Find where the given text appears and provide that cell's center as (X, Y) coordinate. 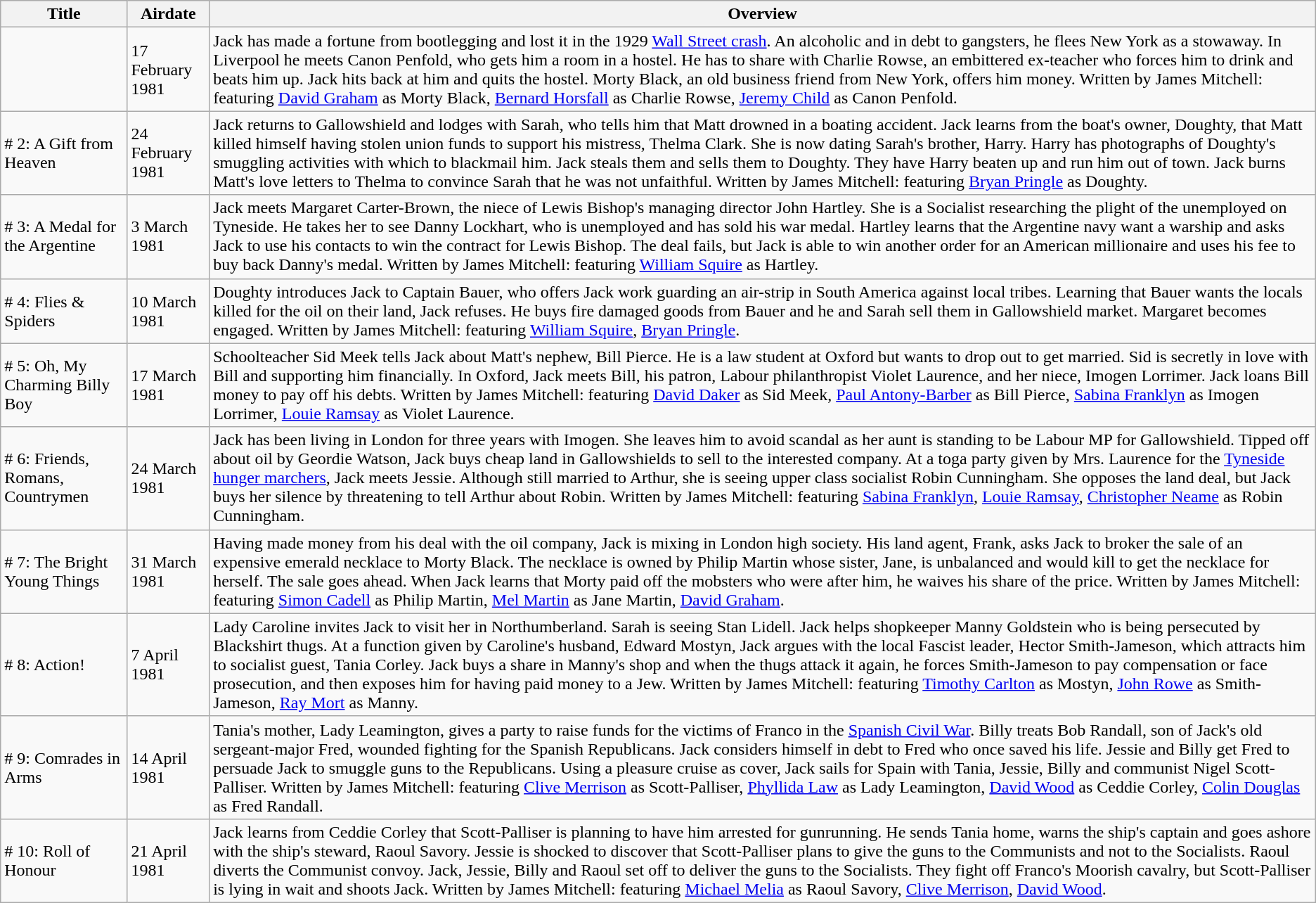
3 March 1981 (169, 236)
# 2: A Gift from Heaven (64, 153)
7 April 1981 (169, 665)
14 April 1981 (169, 767)
# 7: The Bright Young Things (64, 571)
24 March 1981 (169, 478)
# 6: Friends, Romans, Countrymen (64, 478)
17 March 1981 (169, 385)
Title (64, 14)
Overview (763, 14)
# 3: A Medal for the Argentine (64, 236)
# 4: Flies & Spiders (64, 311)
31 March 1981 (169, 571)
# 9: Comrades in Arms (64, 767)
Airdate (169, 14)
# 5: Oh, My Charming Billy Boy (64, 385)
10 March 1981 (169, 311)
# 8: Action! (64, 665)
21 April 1981 (169, 861)
# 10: Roll of Honour (64, 861)
17 February 1981 (169, 69)
24 February 1981 (169, 153)
